Return [X, Y] of the center of cell containing provided text 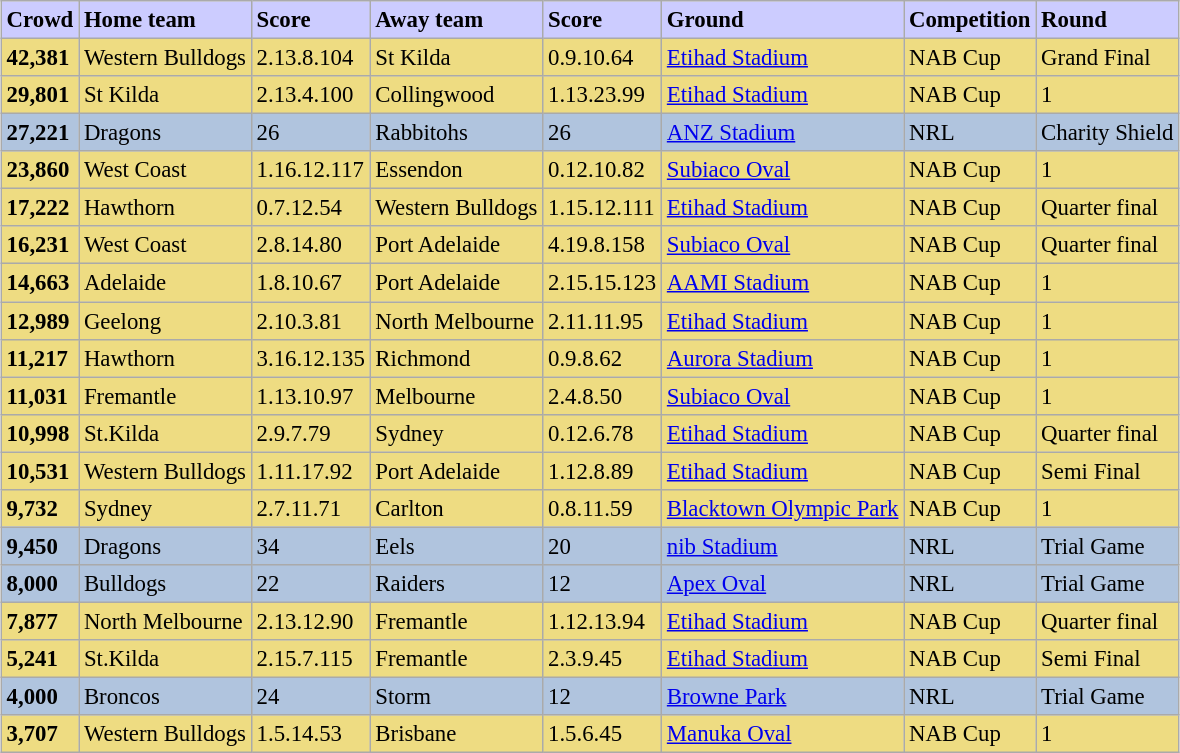
Carlton [456, 509]
1.16.12.117 [310, 170]
Home team [166, 20]
2.11.11.95 [602, 321]
22 [310, 584]
8,000 [40, 584]
0.9.8.62 [602, 358]
27,221 [40, 133]
3.16.12.135 [310, 358]
1.11.17.92 [310, 471]
3,707 [40, 734]
Rabbitohs [456, 133]
2.4.8.50 [602, 396]
Ground [783, 20]
9,450 [40, 546]
4.19.8.158 [602, 245]
7,877 [40, 621]
10,998 [40, 433]
Adelaide [166, 283]
11,031 [40, 396]
2.7.11.71 [310, 509]
Crowd [40, 20]
Blacktown Olympic Park [783, 509]
Richmond [456, 358]
2.13.4.100 [310, 95]
5,241 [40, 659]
ANZ Stadium [783, 133]
Bulldogs [166, 584]
Aurora Stadium [783, 358]
1.12.8.89 [602, 471]
4,000 [40, 697]
17,222 [40, 208]
9,732 [40, 509]
1.15.12.111 [602, 208]
2.13.8.104 [310, 58]
0.7.12.54 [310, 208]
nib Stadium [783, 546]
0.12.6.78 [602, 433]
0.8.11.59 [602, 509]
1.5.6.45 [602, 734]
23,860 [40, 170]
0.9.10.64 [602, 58]
Storm [456, 697]
Melbourne [456, 396]
Away team [456, 20]
Browne Park [783, 697]
1.13.23.99 [602, 95]
1.13.10.97 [310, 396]
1.5.14.53 [310, 734]
2.15.15.123 [602, 283]
12,989 [40, 321]
24 [310, 697]
Eels [456, 546]
34 [310, 546]
14,663 [40, 283]
1.12.13.94 [602, 621]
Apex Oval [783, 584]
11,217 [40, 358]
1.8.10.67 [310, 283]
2.9.7.79 [310, 433]
20 [602, 546]
Round [1108, 20]
Collingwood [456, 95]
42,381 [40, 58]
16,231 [40, 245]
Manuka Oval [783, 734]
2.10.3.81 [310, 321]
Charity Shield [1108, 133]
Grand Final [1108, 58]
2.8.14.80 [310, 245]
Brisbane [456, 734]
2.13.12.90 [310, 621]
Essendon [456, 170]
10,531 [40, 471]
0.12.10.82 [602, 170]
Geelong [166, 321]
2.3.9.45 [602, 659]
AAMI Stadium [783, 283]
Raiders [456, 584]
Broncos [166, 697]
2.15.7.115 [310, 659]
Competition [970, 20]
29,801 [40, 95]
